Return the [X, Y] coordinate for the center point of the cell that contains the specified text.  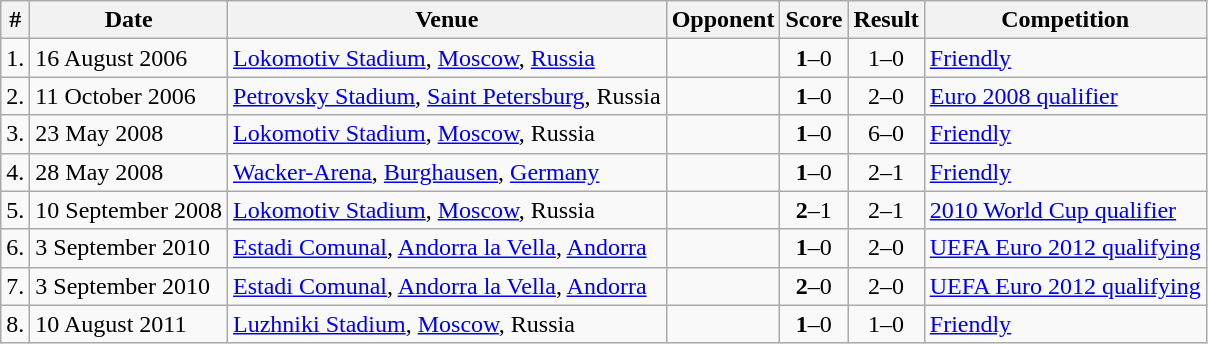
Euro 2008 qualifier [1065, 96]
6. [16, 248]
6–0 [886, 134]
8. [16, 324]
1. [16, 58]
Result [886, 20]
23 May 2008 [129, 134]
4. [16, 172]
7. [16, 286]
# [16, 20]
10 August 2011 [129, 324]
Opponent [723, 20]
5. [16, 210]
Wacker-Arena, Burghausen, Germany [448, 172]
16 August 2006 [129, 58]
Competition [1065, 20]
2010 World Cup qualifier [1065, 210]
3. [16, 134]
10 September 2008 [129, 210]
Luzhniki Stadium, Moscow, Russia [448, 324]
28 May 2008 [129, 172]
Venue [448, 20]
Date [129, 20]
Score [814, 20]
2. [16, 96]
11 October 2006 [129, 96]
Petrovsky Stadium, Saint Petersburg, Russia [448, 96]
